Output the [X, Y] coordinate of the center of the cell containing the given text.  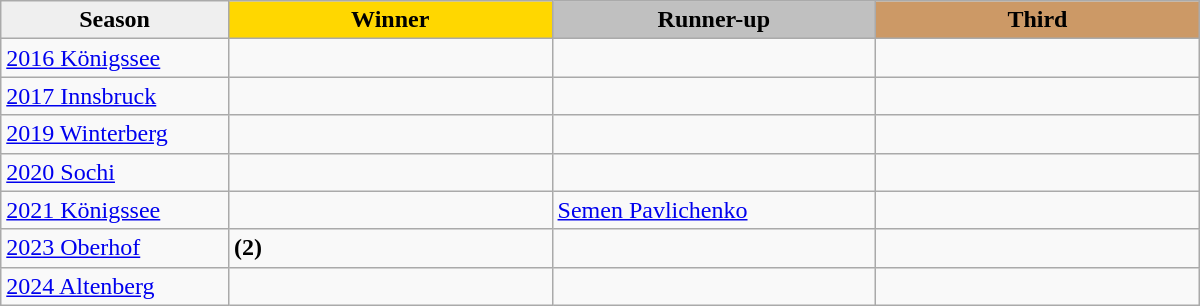
2016 Königssee [115, 58]
Third [1038, 20]
Semen Pavlichenko [714, 210]
Season [115, 20]
2017 Innsbruck [115, 96]
2019 Winterberg [115, 134]
2020 Sochi [115, 172]
(2) [390, 248]
2023 Oberhof [115, 248]
2021 Königssee [115, 210]
Winner [390, 20]
Runner-up [714, 20]
2024 Altenberg [115, 286]
